Extract the [X, Y] coordinate from the center of the cell holding the provided text.  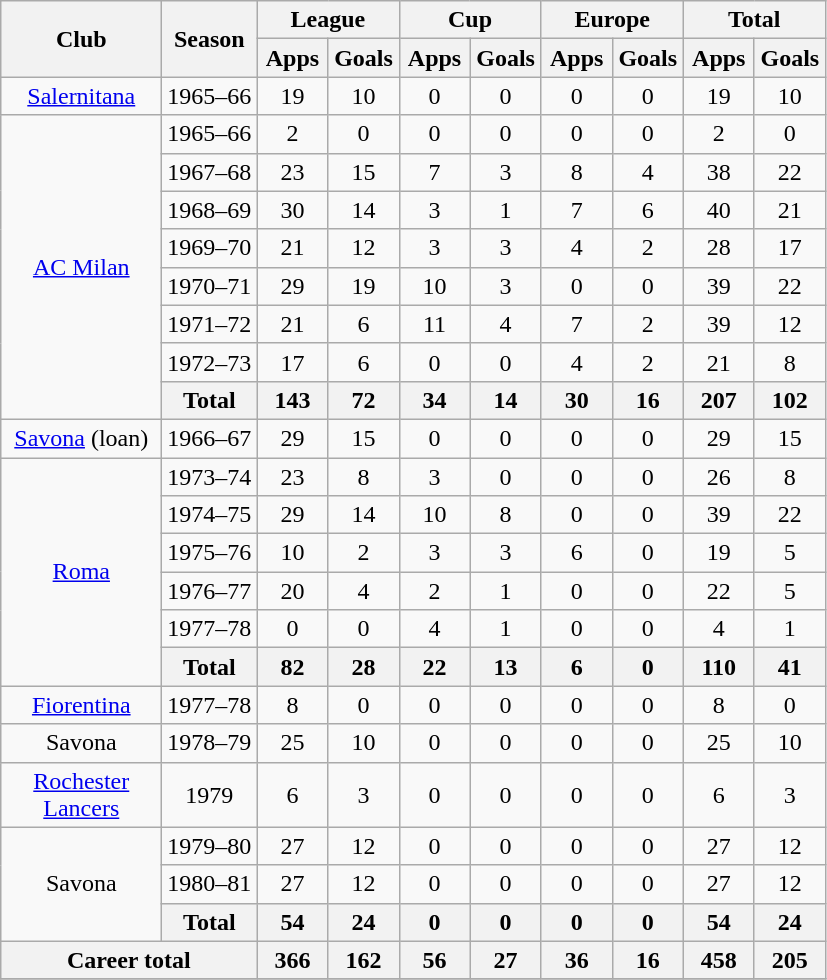
36 [576, 960]
1970–71 [210, 286]
26 [718, 477]
League [328, 20]
Season [210, 39]
Roma [82, 572]
1980–81 [210, 884]
205 [790, 960]
56 [434, 960]
1979 [210, 794]
Europe [612, 20]
13 [506, 667]
41 [790, 667]
1967–68 [210, 172]
Rochester Lancers [82, 794]
110 [718, 667]
38 [718, 172]
162 [364, 960]
20 [292, 591]
1973–74 [210, 477]
1979–80 [210, 846]
1972–73 [210, 362]
1969–70 [210, 248]
Fiorentina [82, 705]
1976–77 [210, 591]
Savona (loan) [82, 438]
1978–79 [210, 743]
102 [790, 400]
AC Milan [82, 267]
82 [292, 667]
207 [718, 400]
40 [718, 210]
Club [82, 39]
458 [718, 960]
Career total [129, 960]
366 [292, 960]
1974–75 [210, 515]
34 [434, 400]
1975–76 [210, 553]
1966–67 [210, 438]
1968–69 [210, 210]
1971–72 [210, 324]
Cup [470, 20]
143 [292, 400]
Salernitana [82, 96]
11 [434, 324]
72 [364, 400]
